Return the (X, Y) coordinate for the center point of the cell that contains the specified text.  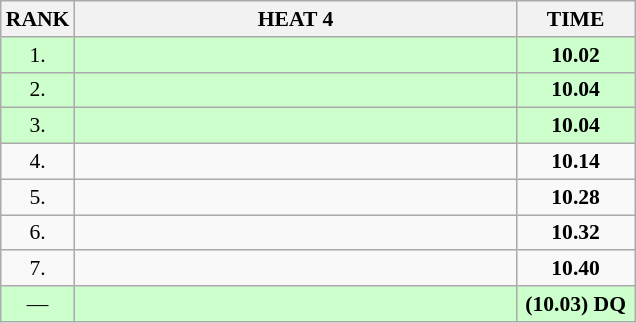
6. (38, 233)
HEAT 4 (295, 19)
4. (38, 162)
10.32 (576, 233)
10.02 (576, 55)
TIME (576, 19)
1. (38, 55)
10.14 (576, 162)
10.40 (576, 269)
— (38, 304)
7. (38, 269)
RANK (38, 19)
2. (38, 90)
5. (38, 197)
10.28 (576, 197)
3. (38, 126)
(10.03) DQ (576, 304)
